Search for the cell housing the specified text and yield its [X, Y] center coordinate. 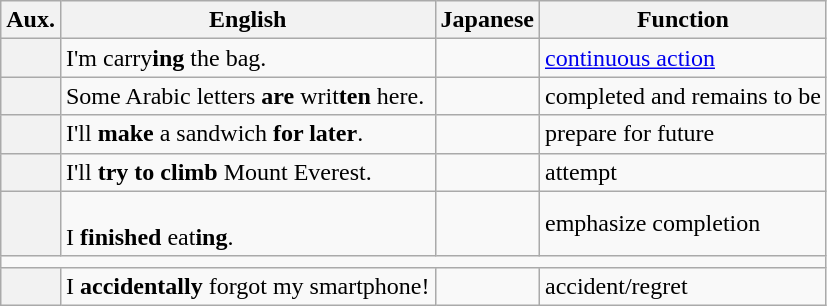
I'm carrying the bag. [248, 58]
Some Arabic letters are written here. [248, 96]
emphasize completion [682, 224]
English [248, 20]
continuous action [682, 58]
prepare for future [682, 134]
accident/regret [682, 286]
Function [682, 20]
Aux. [31, 20]
I accidentally forgot my smartphone! [248, 286]
I finished eating. [248, 224]
completed and remains to be [682, 96]
Japanese [487, 20]
attempt [682, 172]
I'll make a sandwich for later. [248, 134]
I'll try to climb Mount Everest. [248, 172]
